Determine the (x, y) coordinate at the center of the cell enclosing the given text.  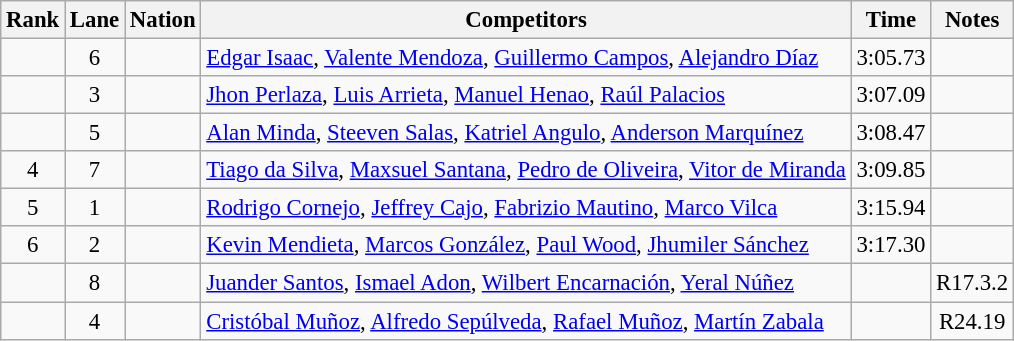
Lane (95, 20)
Cristóbal Muñoz, Alfredo Sepúlveda, Rafael Muñoz, Martín Zabala (526, 321)
3 (95, 95)
3:08.47 (891, 133)
3:15.94 (891, 208)
1 (95, 208)
Time (891, 20)
Notes (972, 20)
3:17.30 (891, 245)
7 (95, 170)
Rank (33, 20)
Rodrigo Cornejo, Jeffrey Cajo, Fabrizio Mautino, Marco Vilca (526, 208)
Tiago da Silva, Maxsuel Santana, Pedro de Oliveira, Vitor de Miranda (526, 170)
Alan Minda, Steeven Salas, Katriel Angulo, Anderson Marquínez (526, 133)
3:07.09 (891, 95)
R24.19 (972, 321)
Juander Santos, Ismael Adon, Wilbert Encarnación, Yeral Núñez (526, 283)
2 (95, 245)
R17.3.2 (972, 283)
3:05.73 (891, 58)
3:09.85 (891, 170)
Competitors (526, 20)
Kevin Mendieta, Marcos González, Paul Wood, Jhumiler Sánchez (526, 245)
8 (95, 283)
Nation (163, 20)
Edgar Isaac, Valente Mendoza, Guillermo Campos, Alejandro Díaz (526, 58)
Jhon Perlaza, Luis Arrieta, Manuel Henao, Raúl Palacios (526, 95)
